Detect which cell encompasses the target text, then output its (x, y) center coordinate. 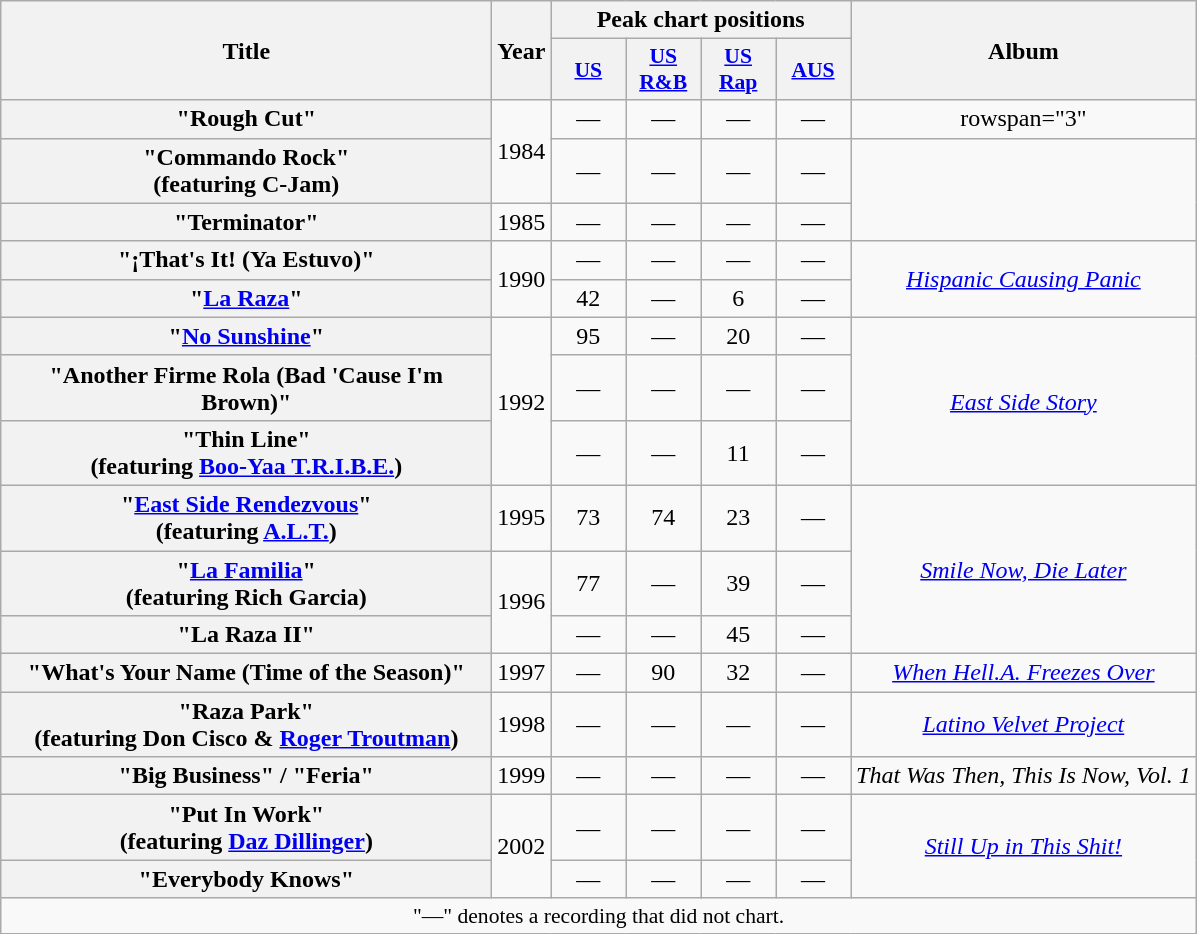
32 (738, 673)
1997 (522, 673)
"Thin Line"(featuring Boo-Yaa T.R.I.B.E.) (246, 452)
1985 (522, 222)
11 (738, 452)
39 (738, 582)
"La Raza" (246, 298)
East Side Story (1023, 401)
"Everybody Knows" (246, 879)
USRap (738, 70)
"Rough Cut" (246, 119)
1996 (522, 602)
"Another Firme Rola (Bad 'Cause I'm Brown)" (246, 388)
That Was Then, This Is Now, Vol. 1 (1023, 776)
Smile Now, Die Later (1023, 569)
"What's Your Name (Time of the Season)" (246, 673)
Peak chart positions (701, 20)
45 (738, 635)
1990 (522, 279)
74 (664, 518)
rowspan="3" (1023, 119)
"Terminator" (246, 222)
Latino Velvet Project (1023, 724)
"Put In Work"(featuring Daz Dillinger) (246, 828)
1999 (522, 776)
"¡That's It! (Ya Estuvo)" (246, 260)
1984 (522, 152)
6 (738, 298)
23 (738, 518)
"—" denotes a recording that did not chart. (599, 916)
20 (738, 336)
"Raza Park"(featuring Don Cisco & Roger Troutman) (246, 724)
Hispanic Causing Panic (1023, 279)
US (588, 70)
When Hell.A. Freezes Over (1023, 673)
"No Sunshine" (246, 336)
95 (588, 336)
"La Familia"(featuring Rich Garcia) (246, 582)
"East Side Rendezvous"(featuring A.L.T.) (246, 518)
"La Raza II" (246, 635)
1998 (522, 724)
"Big Business" / "Feria" (246, 776)
1992 (522, 401)
"Commando Rock"(featuring C-Jam) (246, 170)
Album (1023, 50)
Year (522, 50)
73 (588, 518)
1995 (522, 518)
90 (664, 673)
Title (246, 50)
42 (588, 298)
2002 (522, 846)
AUS (814, 70)
Still Up in This Shit! (1023, 846)
77 (588, 582)
USR&B (664, 70)
